Detect which cell encompasses the target text, then output its [X, Y] center coordinate. 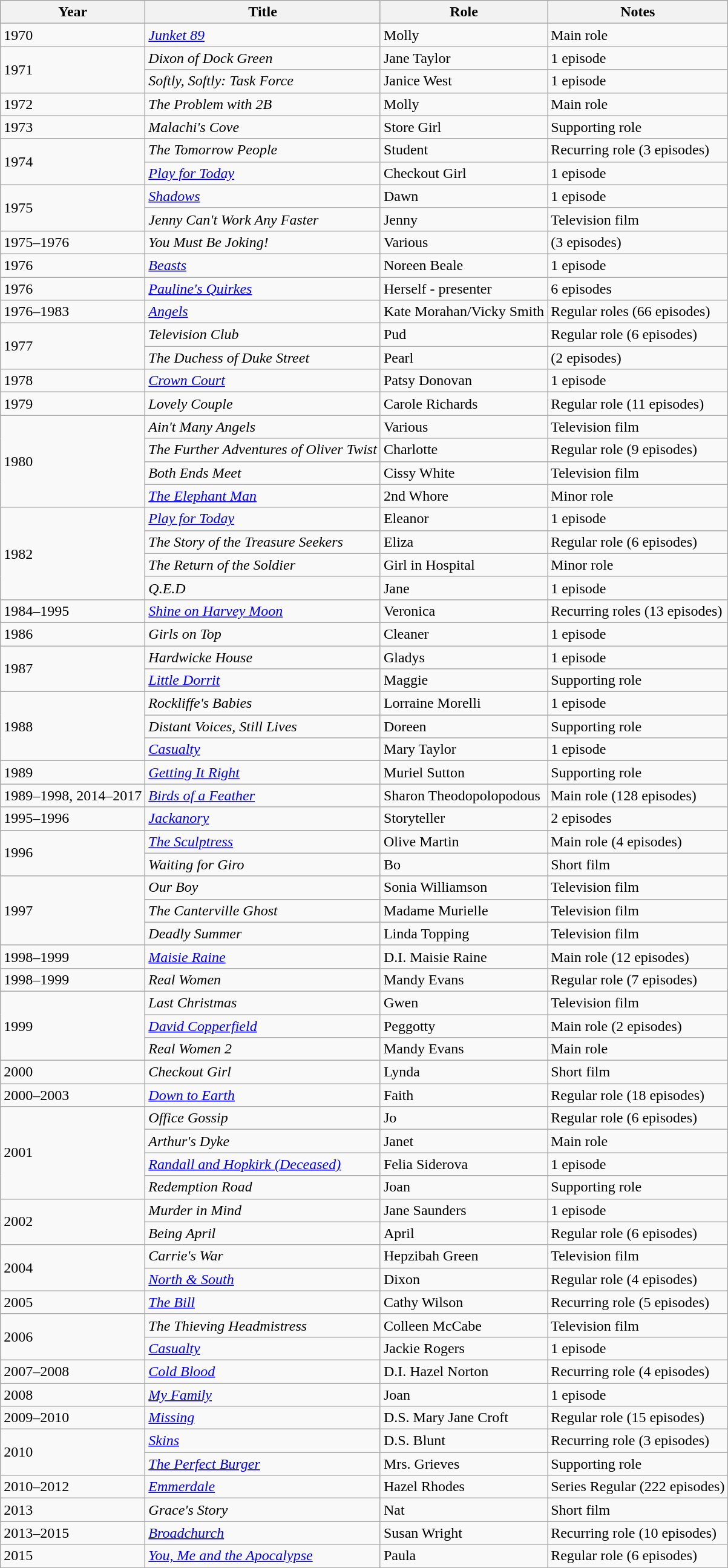
Office Gossip [263, 1118]
Jackie Rogers [464, 1348]
D.S. Blunt [464, 1441]
Angels [263, 312]
1984–1995 [73, 611]
Softly, Softly: Task Force [263, 81]
Regular role (11 episodes) [638, 404]
Shine on Harvey Moon [263, 611]
2009–2010 [73, 1418]
2007–2008 [73, 1371]
Maggie [464, 680]
Student [464, 150]
Sonia Williamson [464, 888]
(3 episodes) [638, 242]
Janice West [464, 81]
The Duchess of Duke Street [263, 358]
1974 [73, 162]
1975 [73, 208]
D.I. Maisie Raine [464, 957]
1989 [73, 772]
Faith [464, 1095]
2008 [73, 1394]
Girls on Top [263, 634]
Eleanor [464, 519]
1995–1996 [73, 819]
1997 [73, 911]
Carole Richards [464, 404]
Nat [464, 1510]
Real Women [263, 980]
Recurring role (10 episodes) [638, 1533]
Pud [464, 335]
Jane Taylor [464, 58]
1986 [73, 634]
Mrs. Grieves [464, 1464]
Madame Murielle [464, 911]
Lovely Couple [263, 404]
Recurring role (4 episodes) [638, 1371]
Being April [263, 1233]
Charlotte [464, 450]
Bo [464, 865]
Murder in Mind [263, 1210]
Junket 89 [263, 35]
Television Club [263, 335]
Waiting for Giro [263, 865]
Regular role (4 episodes) [638, 1279]
Jackanory [263, 819]
1978 [73, 381]
Lynda [464, 1072]
The Story of the Treasure Seekers [263, 542]
Birds of a Feather [263, 796]
1988 [73, 726]
1970 [73, 35]
Emmerdale [263, 1487]
You Must Be Joking! [263, 242]
Mary Taylor [464, 749]
Redemption Road [263, 1187]
Series Regular (222 episodes) [638, 1487]
Store Girl [464, 127]
Arthur's Dyke [263, 1141]
Title [263, 12]
2013 [73, 1510]
The Further Adventures of Oliver Twist [263, 450]
1975–1976 [73, 242]
Hardwicke House [263, 657]
2002 [73, 1222]
Year [73, 12]
1996 [73, 853]
Grace's Story [263, 1510]
Felia Siderova [464, 1164]
Regular role (7 episodes) [638, 980]
Cleaner [464, 634]
Dixon [464, 1279]
Skins [263, 1441]
Randall and Hopkirk (Deceased) [263, 1164]
Noreen Beale [464, 265]
The Perfect Burger [263, 1464]
2nd Whore [464, 496]
The Sculptress [263, 842]
Storyteller [464, 819]
Q.E.D [263, 588]
The Elephant Man [263, 496]
Girl in Hospital [464, 565]
Hepzibah Green [464, 1256]
Beasts [263, 265]
Distant Voices, Still Lives [263, 726]
Colleen McCabe [464, 1325]
Sharon Theodopolopodous [464, 796]
Main role (128 episodes) [638, 796]
1977 [73, 346]
Paula [464, 1556]
The Problem with 2B [263, 104]
North & South [263, 1279]
Peggotty [464, 1026]
Little Dorrit [263, 680]
1987 [73, 668]
Our Boy [263, 888]
2010 [73, 1452]
1973 [73, 127]
1982 [73, 553]
Main role (4 episodes) [638, 842]
2005 [73, 1302]
Main role (12 episodes) [638, 957]
Gladys [464, 657]
1989–1998, 2014–2017 [73, 796]
Missing [263, 1418]
Recurring role (5 episodes) [638, 1302]
Crown Court [263, 381]
You, Me and the Apocalypse [263, 1556]
Regular role (15 episodes) [638, 1418]
The Return of the Soldier [263, 565]
Jane Saunders [464, 1210]
Rockliffe's Babies [263, 703]
Malachi's Cove [263, 127]
Broadchurch [263, 1533]
(2 episodes) [638, 358]
Down to Earth [263, 1095]
1976–1983 [73, 312]
Jo [464, 1118]
1971 [73, 70]
The Bill [263, 1302]
2006 [73, 1337]
Real Women 2 [263, 1049]
Lorraine Morelli [464, 703]
Maisie Raine [263, 957]
1972 [73, 104]
2004 [73, 1268]
Janet [464, 1141]
Recurring roles (13 episodes) [638, 611]
2013–2015 [73, 1533]
Main role (2 episodes) [638, 1026]
Cold Blood [263, 1371]
The Tomorrow People [263, 150]
Deadly Summer [263, 934]
Hazel Rhodes [464, 1487]
Jenny [464, 219]
Jane [464, 588]
Ain't Many Angels [263, 427]
Linda Topping [464, 934]
David Copperfield [263, 1026]
Kate Morahan/Vicky Smith [464, 312]
Getting It Right [263, 772]
Herself - presenter [464, 289]
Doreen [464, 726]
1979 [73, 404]
Pauline's Quirkes [263, 289]
Regular roles (66 episodes) [638, 312]
The Canterville Ghost [263, 911]
2010–2012 [73, 1487]
1980 [73, 461]
Veronica [464, 611]
2001 [73, 1153]
2000 [73, 1072]
The Thieving Headmistress [263, 1325]
Eliza [464, 542]
6 episodes [638, 289]
Both Ends Meet [263, 473]
Notes [638, 12]
Regular role (9 episodes) [638, 450]
April [464, 1233]
Olive Martin [464, 842]
Susan Wright [464, 1533]
Last Christmas [263, 1003]
Shadows [263, 196]
Pearl [464, 358]
2015 [73, 1556]
D.I. Hazel Norton [464, 1371]
Dixon of Dock Green [263, 58]
Cissy White [464, 473]
Role [464, 12]
Jenny Can't Work Any Faster [263, 219]
Patsy Donovan [464, 381]
Regular role (18 episodes) [638, 1095]
2000–2003 [73, 1095]
D.S. Mary Jane Croft [464, 1418]
Carrie's War [263, 1256]
Dawn [464, 196]
1999 [73, 1026]
Cathy Wilson [464, 1302]
2 episodes [638, 819]
Muriel Sutton [464, 772]
Gwen [464, 1003]
My Family [263, 1394]
